Determine the [X, Y] coordinate at the center of the cell enclosing the given text.  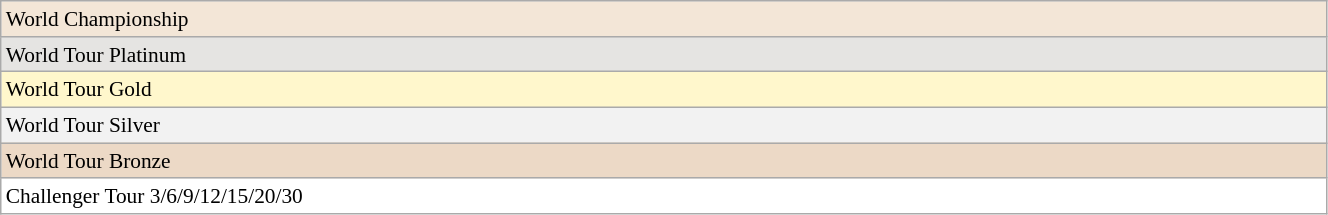
World Tour Silver [664, 126]
World Championship [664, 19]
World Tour Platinum [664, 55]
Challenger Tour 3/6/9/12/15/20/30 [664, 197]
World Tour Gold [664, 90]
World Tour Bronze [664, 161]
